Return (X, Y) of the center of cell containing provided text 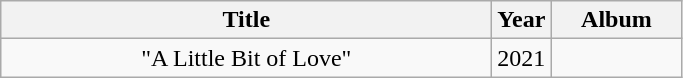
Year (522, 20)
Album (616, 20)
"A Little Bit of Love" (246, 58)
Title (246, 20)
2021 (522, 58)
